From the cell containing the given text, extract its center point as (x, y) coordinate. 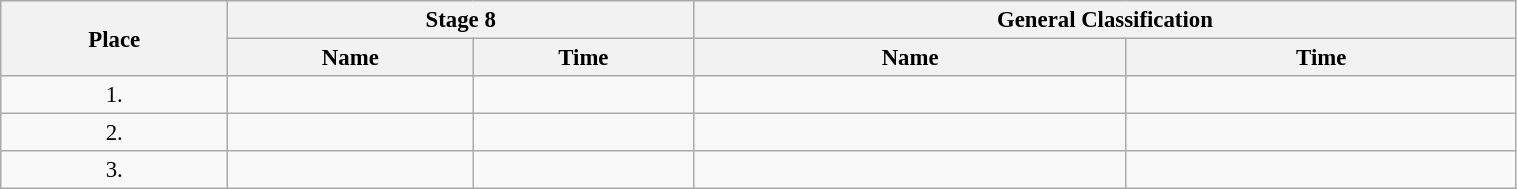
1. (114, 95)
General Classification (1105, 20)
2. (114, 133)
Stage 8 (461, 20)
Place (114, 38)
3. (114, 170)
